For the text-containing cell, return its midpoint in (x, y) coordinate format. 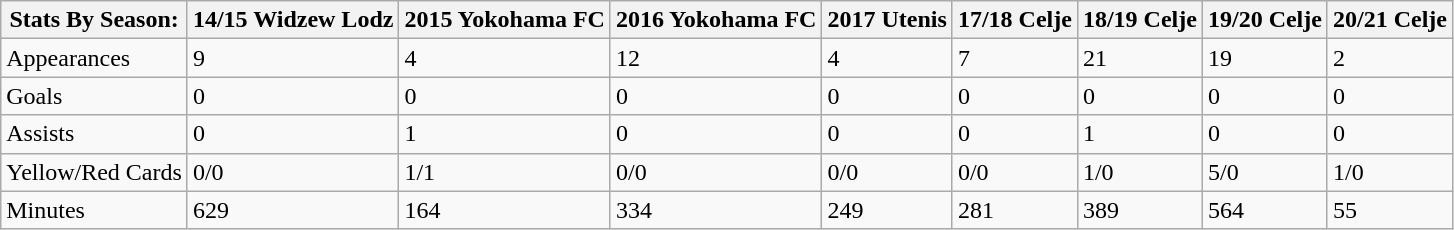
564 (1264, 210)
249 (887, 210)
281 (1014, 210)
334 (716, 210)
629 (293, 210)
2 (1390, 58)
2016 Yokohama FC (716, 20)
17/18 Celje (1014, 20)
5/0 (1264, 172)
Appearances (94, 58)
20/21 Celje (1390, 20)
55 (1390, 210)
19/20 Celje (1264, 20)
12 (716, 58)
164 (505, 210)
2015 Yokohama FC (505, 20)
389 (1140, 210)
21 (1140, 58)
2017 Utenis (887, 20)
1/1 (505, 172)
7 (1014, 58)
9 (293, 58)
14/15 Widzew Lodz (293, 20)
19 (1264, 58)
Stats By Season: (94, 20)
Minutes (94, 210)
Goals (94, 96)
18/19 Celje (1140, 20)
Yellow/Red Cards (94, 172)
Assists (94, 134)
